Determine the (X, Y) coordinate at the center of the cell enclosing the given text.  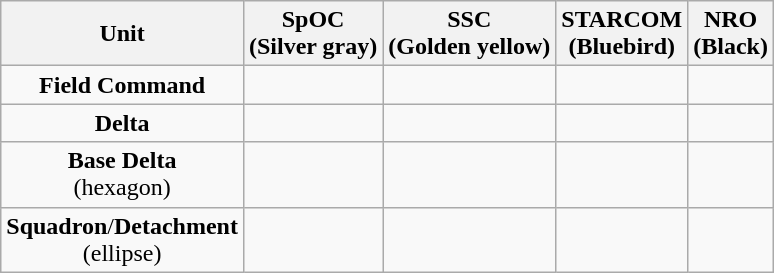
Unit (122, 34)
NRO(Black) (731, 34)
Field Command (122, 85)
SpOC(Silver gray) (312, 34)
SSC(Golden yellow) (470, 34)
Base Delta(hexagon) (122, 174)
STARCOM(Bluebird) (622, 34)
Delta (122, 123)
Squadron/Detachment(ellipse) (122, 240)
